Identify which cell holds the provided text, then report its (x, y) central coordinate. 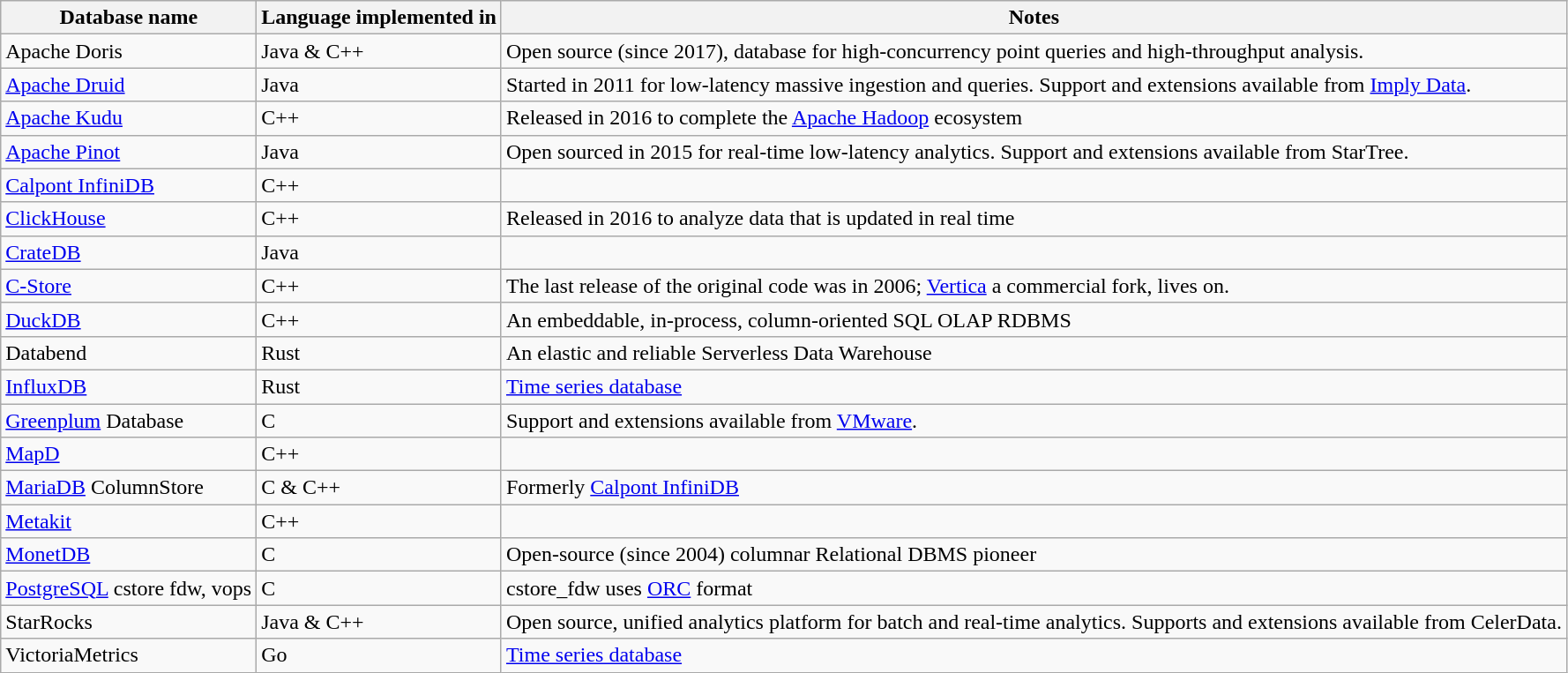
Greenplum Database (129, 421)
An elastic and reliable Serverless Data Warehouse (1034, 353)
Apache Druid (129, 85)
cstore_fdw uses ORC format (1034, 588)
Open source (since 2017), database for high-concurrency point queries and high-throughput analysis. (1034, 51)
Language implemented in (379, 18)
Released in 2016 to analyze data that is updated in real time (1034, 219)
Open-source (since 2004) columnar Relational DBMS pioneer (1034, 555)
Apache Doris (129, 51)
VictoriaMetrics (129, 655)
C & C++ (379, 488)
An embeddable, in-process, column-oriented SQL OLAP RDBMS (1034, 319)
Formerly Calpont InfiniDB (1034, 488)
Go (379, 655)
C-Store (129, 286)
Notes (1034, 18)
Apache Pinot (129, 152)
MariaDB ColumnStore (129, 488)
Started in 2011 for low-latency massive ingestion and queries. Support and extensions available from Imply Data. (1034, 85)
Support and extensions available from VMware. (1034, 421)
Calpont InfiniDB (129, 185)
PostgreSQL cstore fdw, vops (129, 588)
Open sourced in 2015 for real-time low-latency analytics. Support and extensions available from StarTree. (1034, 152)
DuckDB (129, 319)
InfluxDB (129, 386)
MapD (129, 454)
MonetDB (129, 555)
StarRocks (129, 622)
CrateDB (129, 252)
Apache Kudu (129, 118)
Metakit (129, 521)
Open source, unified analytics platform for batch and real-time analytics. Supports and extensions available from CelerData. (1034, 622)
ClickHouse (129, 219)
Database name (129, 18)
Released in 2016 to complete the Apache Hadoop ecosystem (1034, 118)
The last release of the original code was in 2006; Vertica a commercial fork, lives on. (1034, 286)
Databend (129, 353)
